Determine the (x, y) coordinate at the center of the cell enclosing the given text.  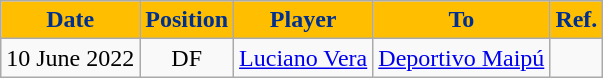
Player (304, 20)
To (462, 20)
Date (70, 20)
Ref. (576, 20)
Deportivo Maipú (462, 58)
DF (187, 58)
10 June 2022 (70, 58)
Position (187, 20)
Luciano Vera (304, 58)
